From the cell containing the given text, extract its center point as [x, y] coordinate. 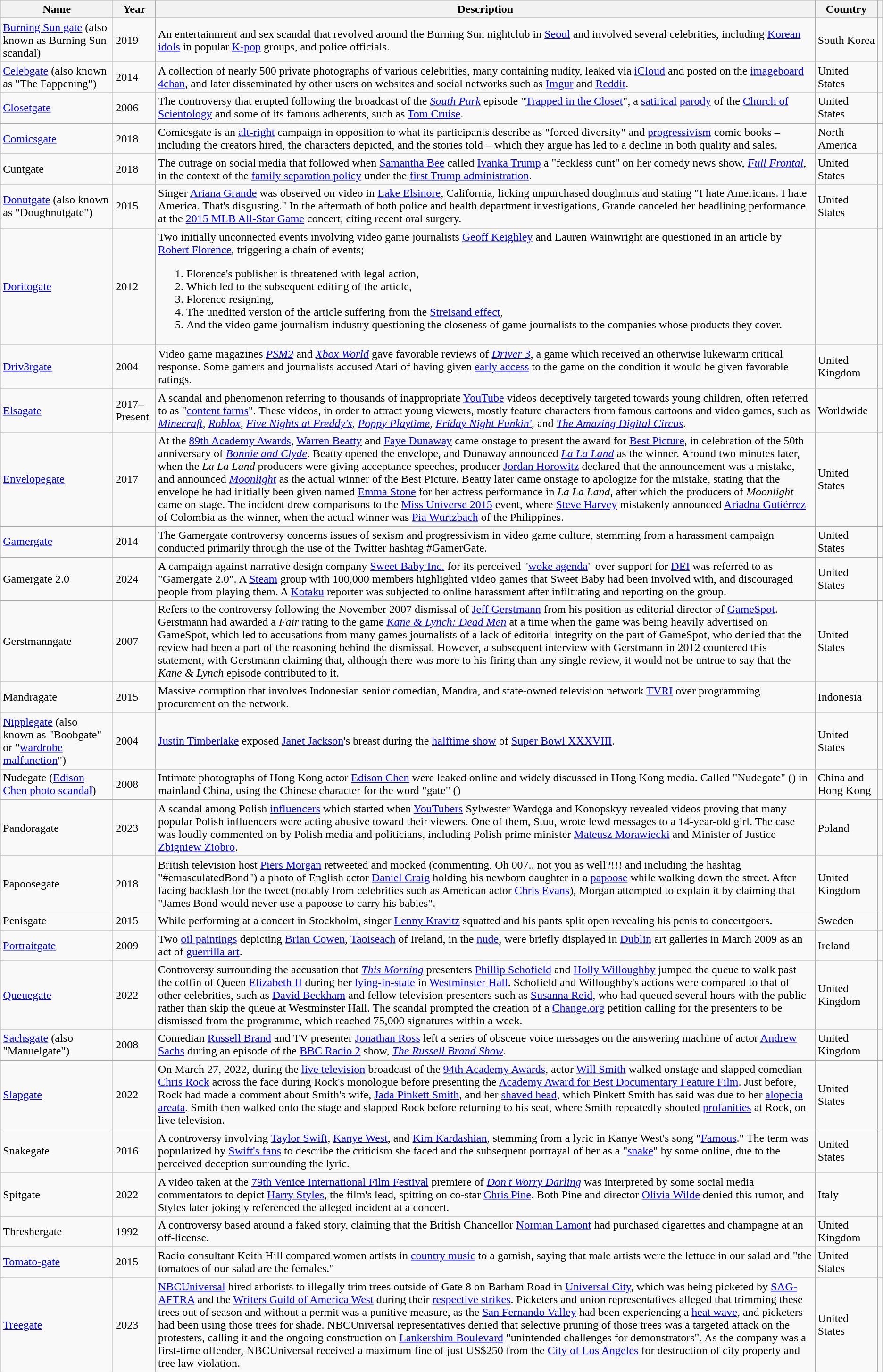
Driv3rgate [57, 367]
Ireland [846, 945]
Gamergate 2.0 [57, 578]
Sweden [846, 921]
Year [134, 9]
Elsagate [57, 410]
2006 [134, 108]
Doritogate [57, 286]
Envelopegate [57, 479]
Treegate [57, 1325]
Gerstmanngate [57, 642]
2016 [134, 1151]
Donutgate (also known as "Doughnutgate") [57, 206]
2019 [134, 40]
Gamergate [57, 542]
Snakegate [57, 1151]
Poland [846, 828]
Tomato-gate [57, 1262]
While performing at a concert in Stockholm, singer Lenny Kravitz squatted and his pants split open revealing his penis to concertgoers. [486, 921]
Indonesia [846, 697]
Burning Sun gate (also known as Burning Sun scandal) [57, 40]
Italy [846, 1194]
Queuegate [57, 995]
Mandragate [57, 697]
Pandoragate [57, 828]
Nipplegate (also known as "Boobgate" or "wardrobe malfunction") [57, 741]
2017–Present [134, 410]
Name [57, 9]
2017 [134, 479]
Papoosegate [57, 884]
Cuntgate [57, 169]
Comicsgate [57, 139]
Penisgate [57, 921]
Justin Timberlake exposed Janet Jackson's breast during the halftime show of Super Bowl XXXVIII. [486, 741]
Closetgate [57, 108]
2007 [134, 642]
Sachsgate (also "Manuelgate") [57, 1045]
Country [846, 9]
Celebgate (also known as "The Fappening") [57, 77]
2024 [134, 578]
2009 [134, 945]
Nudegate (Edison Chen photo scandal) [57, 784]
South Korea [846, 40]
Description [486, 9]
China and Hong Kong [846, 784]
1992 [134, 1231]
Portraitgate [57, 945]
Spitgate [57, 1194]
North America [846, 139]
Slapgate [57, 1095]
Threshergate [57, 1231]
Worldwide [846, 410]
2012 [134, 286]
